Capture the cell that displays the provided text and extract its [x, y] central coordinate. 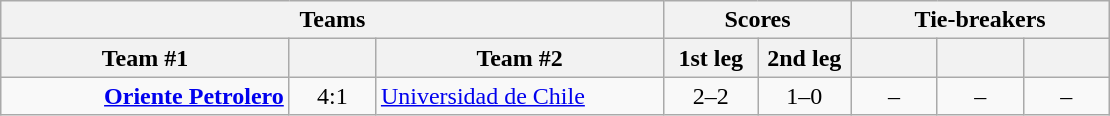
2–2 [711, 96]
1st leg [711, 58]
Teams [332, 20]
1–0 [805, 96]
Scores [758, 20]
Oriente Petrolero [146, 96]
4:1 [332, 96]
2nd leg [805, 58]
Team #2 [520, 58]
Universidad de Chile [520, 96]
Tie-breakers [980, 20]
Team #1 [146, 58]
